Detect which cell encompasses the target text, then output its (x, y) center coordinate. 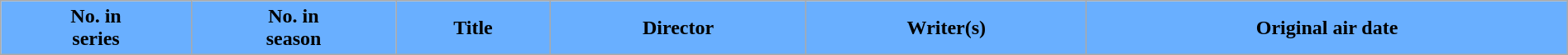
Director (678, 28)
Original air date (1327, 28)
No. inseason (293, 28)
No. inseries (96, 28)
Writer(s) (946, 28)
Title (473, 28)
